Pinpoint the cell where the given text exists, returning its (X, Y) midpoint coordinate. 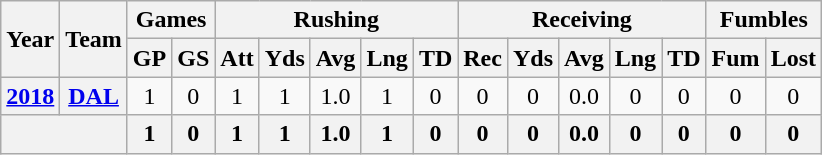
Games (170, 20)
GP (149, 58)
Rushing (336, 20)
Lost (793, 58)
Team (94, 39)
Year (30, 39)
Att (237, 58)
2018 (30, 96)
Rec (483, 58)
Fumbles (764, 20)
Fum (736, 58)
DAL (94, 96)
Receiving (582, 20)
GS (194, 58)
